Return (x, y) of the center of cell containing provided text 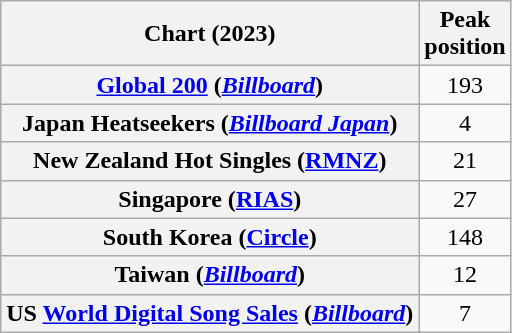
7 (465, 313)
Japan Heatseekers (Billboard Japan) (210, 123)
Chart (2023) (210, 34)
27 (465, 199)
Singapore (RIAS) (210, 199)
193 (465, 85)
Peakposition (465, 34)
South Korea (Circle) (210, 237)
US World Digital Song Sales (Billboard) (210, 313)
Global 200 (Billboard) (210, 85)
Taiwan (Billboard) (210, 275)
New Zealand Hot Singles (RMNZ) (210, 161)
21 (465, 161)
12 (465, 275)
148 (465, 237)
4 (465, 123)
